Pinpoint the cell where the given text exists, returning its [X, Y] midpoint coordinate. 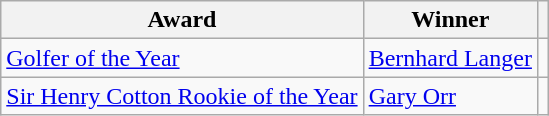
Sir Henry Cotton Rookie of the Year [182, 96]
Award [182, 20]
Golfer of the Year [182, 58]
Winner [450, 20]
Gary Orr [450, 96]
Bernhard Langer [450, 58]
